Find where the given text appears and provide that cell's center as (X, Y) coordinate. 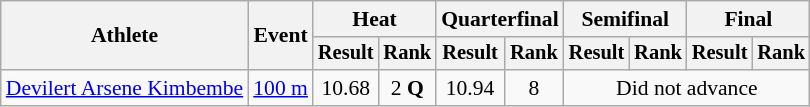
10.94 (470, 88)
Semifinal (626, 19)
Athlete (125, 36)
Heat (374, 19)
Event (280, 36)
10.68 (346, 88)
100 m (280, 88)
2 Q (407, 88)
Final (748, 19)
Quarterfinal (500, 19)
Did not advance (687, 88)
8 (534, 88)
Devilert Arsene Kimbembe (125, 88)
